From the cell containing the given text, extract its center point as [X, Y] coordinate. 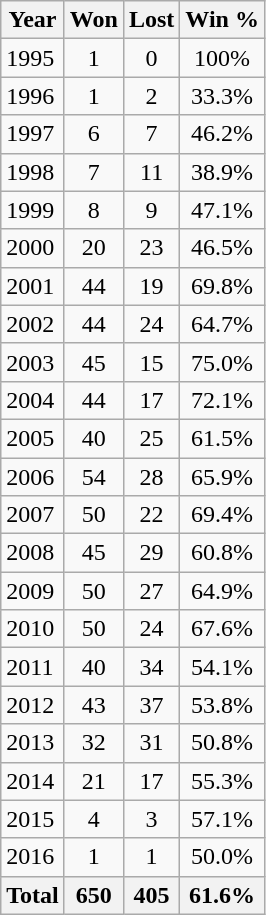
Year [33, 20]
46.2% [222, 134]
2012 [33, 705]
1997 [33, 134]
2007 [33, 515]
54 [94, 477]
2005 [33, 438]
2008 [33, 553]
32 [94, 743]
28 [151, 477]
2009 [33, 591]
67.6% [222, 629]
27 [151, 591]
2004 [33, 400]
21 [94, 781]
23 [151, 248]
69.8% [222, 286]
405 [151, 895]
25 [151, 438]
2014 [33, 781]
2010 [33, 629]
2001 [33, 286]
1998 [33, 172]
50.0% [222, 857]
50.8% [222, 743]
64.7% [222, 324]
19 [151, 286]
64.9% [222, 591]
61.5% [222, 438]
55.3% [222, 781]
2 [151, 96]
75.0% [222, 362]
1999 [33, 210]
9 [151, 210]
61.6% [222, 895]
53.8% [222, 705]
22 [151, 515]
72.1% [222, 400]
69.4% [222, 515]
20 [94, 248]
1996 [33, 96]
2006 [33, 477]
2015 [33, 819]
6 [94, 134]
47.1% [222, 210]
3 [151, 819]
43 [94, 705]
46.5% [222, 248]
2011 [33, 667]
31 [151, 743]
4 [94, 819]
2016 [33, 857]
2003 [33, 362]
60.8% [222, 553]
100% [222, 58]
2013 [33, 743]
1995 [33, 58]
29 [151, 553]
38.9% [222, 172]
Lost [151, 20]
65.9% [222, 477]
Won [94, 20]
33.3% [222, 96]
8 [94, 210]
37 [151, 705]
11 [151, 172]
54.1% [222, 667]
2000 [33, 248]
57.1% [222, 819]
0 [151, 58]
Win % [222, 20]
34 [151, 667]
650 [94, 895]
15 [151, 362]
2002 [33, 324]
Total [33, 895]
